Scan for the cell matching the given text and deliver its (x, y) coordinate at center. 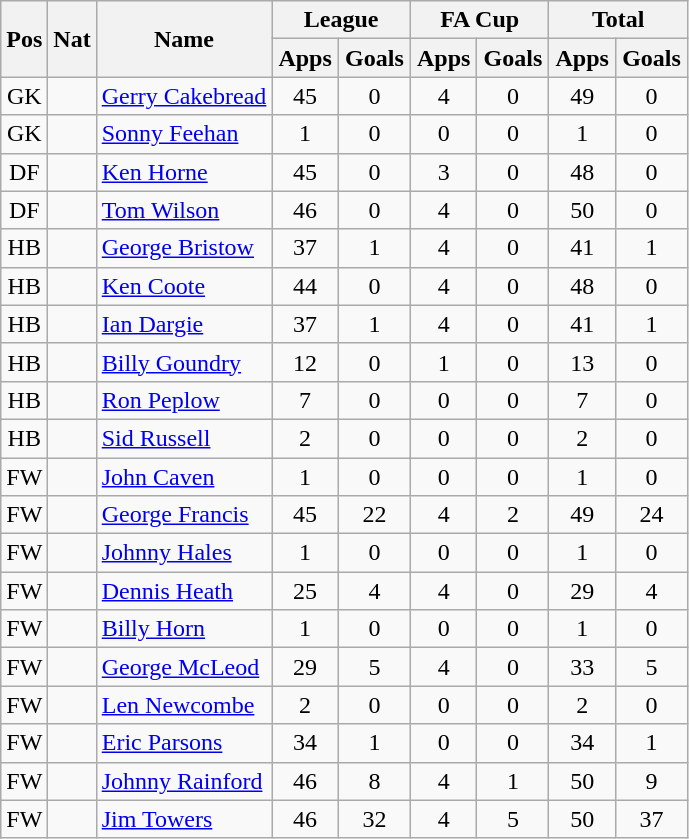
Ken Horne (184, 172)
32 (374, 819)
Tom Wilson (184, 210)
3 (444, 172)
Name (184, 39)
Sonny Feehan (184, 134)
12 (306, 362)
Ian Dargie (184, 324)
33 (582, 667)
44 (306, 286)
Johnny Rainford (184, 781)
13 (582, 362)
John Caven (184, 477)
George McLeod (184, 667)
8 (374, 781)
Billy Horn (184, 629)
22 (374, 515)
Johnny Hales (184, 553)
FA Cup (480, 20)
24 (651, 515)
9 (651, 781)
Billy Goundry (184, 362)
Jim Towers (184, 819)
Nat (72, 39)
League (342, 20)
Ron Peplow (184, 400)
Gerry Cakebread (184, 96)
George Francis (184, 515)
Sid Russell (184, 438)
Dennis Heath (184, 591)
Eric Parsons (184, 743)
Ken Coote (184, 286)
Len Newcombe (184, 705)
George Bristow (184, 248)
25 (306, 591)
Total (618, 20)
Pos (24, 39)
